Identify which cell holds the provided text, then report its [x, y] central coordinate. 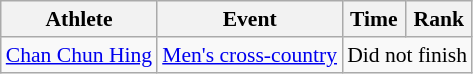
Men's cross-country [250, 55]
Event [250, 19]
Chan Chun Hing [79, 55]
Athlete [79, 19]
Time [374, 19]
Rank [440, 19]
Did not finish [407, 55]
